Provide the [x, y] coordinate of the cell's center where the given text is located.  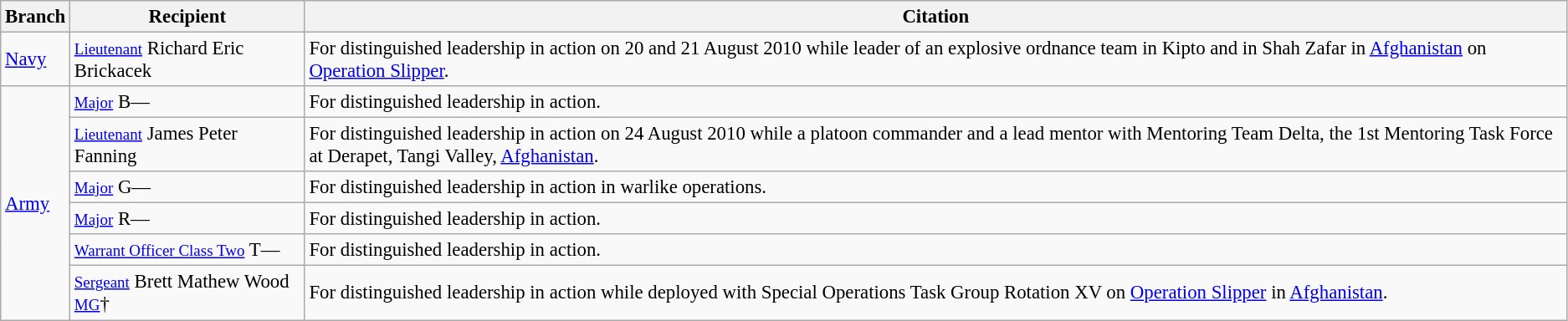
Recipient [187, 17]
Citation [935, 17]
Warrant Officer Class Two T— [187, 250]
Branch [35, 17]
Major G— [187, 187]
Navy [35, 60]
For distinguished leadership in action while deployed with Special Operations Task Group Rotation XV on Operation Slipper in Afghanistan. [935, 293]
Lieutenant James Peter Fanning [187, 145]
For distinguished leadership in action in warlike operations. [935, 187]
Army [35, 203]
Major R— [187, 219]
Lieutenant Richard Eric Brickacek [187, 60]
Sergeant Brett Mathew Wood MG† [187, 293]
Major B— [187, 102]
